Search for the cell housing the specified text and yield its [x, y] center coordinate. 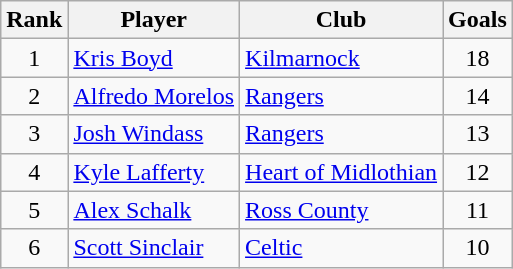
Scott Sinclair [154, 248]
Alfredo Morelos [154, 96]
10 [478, 248]
Alex Schalk [154, 210]
11 [478, 210]
6 [34, 248]
14 [478, 96]
Rank [34, 20]
Celtic [342, 248]
5 [34, 210]
12 [478, 172]
Heart of Midlothian [342, 172]
Josh Windass [154, 134]
Goals [478, 20]
2 [34, 96]
3 [34, 134]
Kris Boyd [154, 58]
Kyle Lafferty [154, 172]
Club [342, 20]
4 [34, 172]
Player [154, 20]
13 [478, 134]
18 [478, 58]
1 [34, 58]
Kilmarnock [342, 58]
Ross County [342, 210]
